Provide the (X, Y) coordinate of the cell's center where the given text is located.  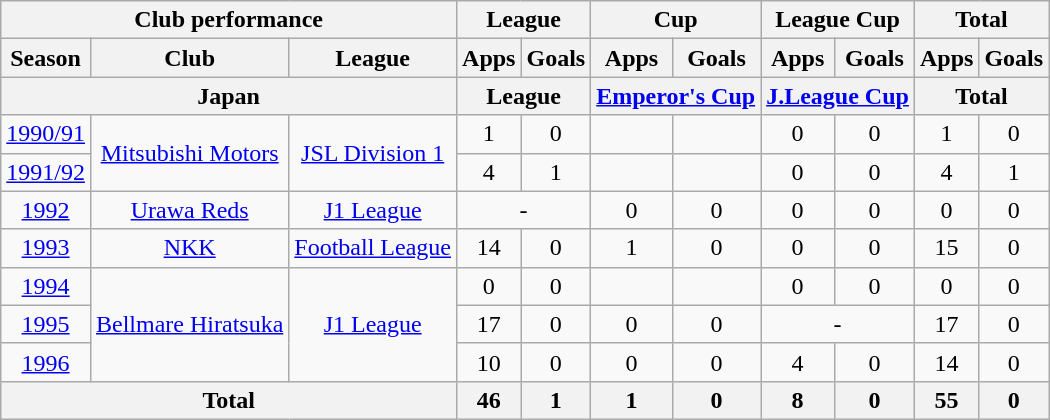
1991/92 (46, 172)
1992 (46, 210)
Japan (229, 96)
Urawa Reds (189, 210)
46 (489, 400)
1990/91 (46, 134)
League Cup (838, 20)
Football League (373, 248)
1996 (46, 362)
JSL Division 1 (373, 153)
55 (946, 400)
Bellmare Hiratsuka (189, 324)
NKK (189, 248)
1995 (46, 324)
Season (46, 58)
Cup (676, 20)
15 (946, 248)
Emperor's Cup (676, 96)
Club (189, 58)
J.League Cup (838, 96)
Mitsubishi Motors (189, 153)
Club performance (229, 20)
8 (798, 400)
10 (489, 362)
1994 (46, 286)
1993 (46, 248)
